Return [x, y] of the center of cell containing provided text 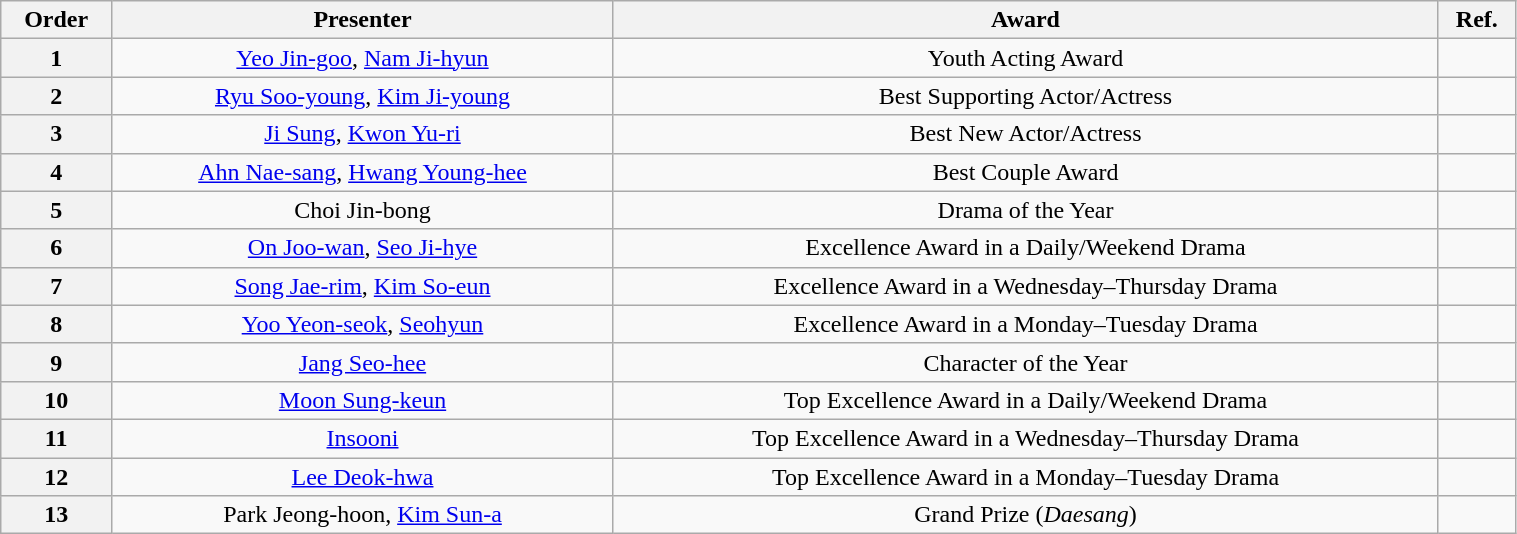
Top Excellence Award in a Monday–Tuesday Drama [1025, 477]
Best Couple Award [1025, 172]
9 [56, 362]
1 [56, 58]
Top Excellence Award in a Daily/Weekend Drama [1025, 400]
Youth Acting Award [1025, 58]
11 [56, 438]
Yeo Jin-goo, Nam Ji-hyun [363, 58]
Song Jae-rim, Kim So-eun [363, 286]
7 [56, 286]
Ref. [1477, 20]
Lee Deok-hwa [363, 477]
Best New Actor/Actress [1025, 134]
Excellence Award in a Wednesday–Thursday Drama [1025, 286]
8 [56, 324]
Character of the Year [1025, 362]
12 [56, 477]
Ryu Soo-young, Kim Ji-young [363, 96]
Award [1025, 20]
Excellence Award in a Monday–Tuesday Drama [1025, 324]
Moon Sung-keun [363, 400]
3 [56, 134]
Ji Sung, Kwon Yu-ri [363, 134]
Ahn Nae-sang, Hwang Young-hee [363, 172]
Jang Seo-hee [363, 362]
13 [56, 515]
10 [56, 400]
Order [56, 20]
4 [56, 172]
Presenter [363, 20]
Yoo Yeon-seok, Seohyun [363, 324]
Excellence Award in a Daily/Weekend Drama [1025, 248]
Grand Prize (Daesang) [1025, 515]
6 [56, 248]
2 [56, 96]
Best Supporting Actor/Actress [1025, 96]
Top Excellence Award in a Wednesday–Thursday Drama [1025, 438]
Choi Jin-bong [363, 210]
5 [56, 210]
Drama of the Year [1025, 210]
Park Jeong-hoon, Kim Sun-a [363, 515]
Insooni [363, 438]
On Joo-wan, Seo Ji-hye [363, 248]
